Locate the cell with the specified text and output its (X, Y) center coordinate. 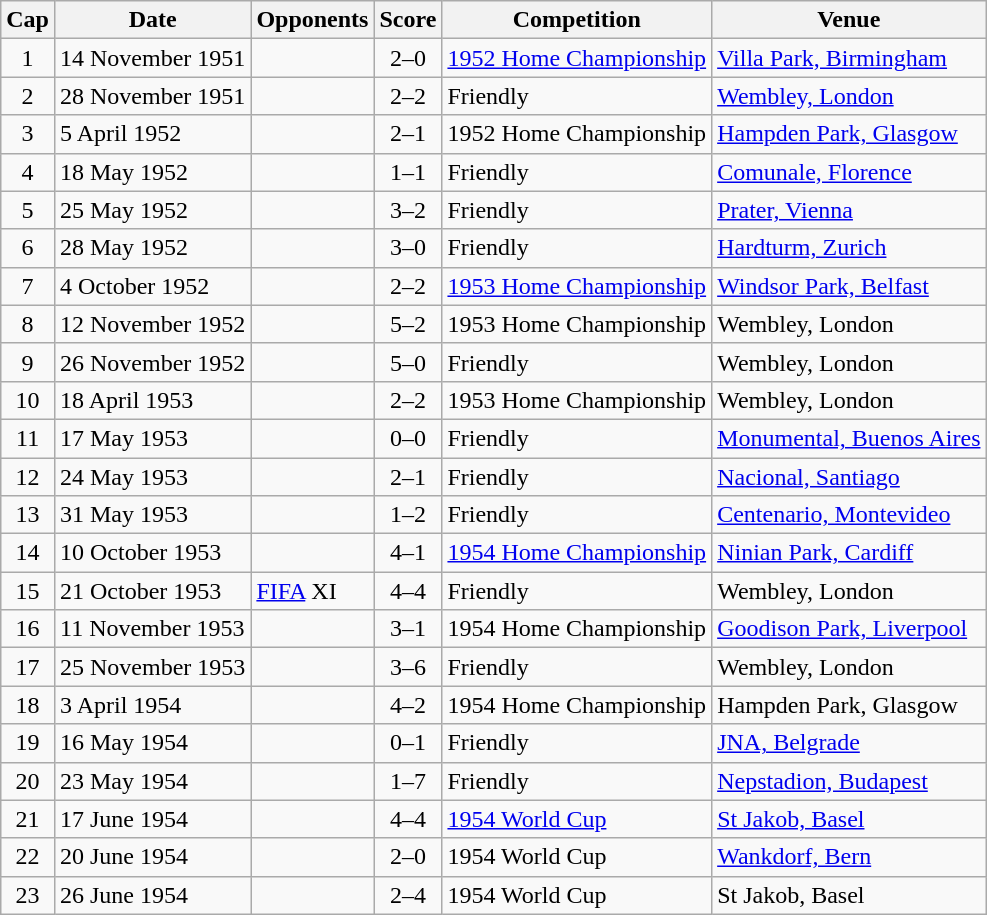
3 (28, 134)
12 November 1952 (152, 324)
14 (28, 553)
1 (28, 58)
4 (28, 172)
26 June 1954 (152, 895)
21 (28, 819)
7 (28, 286)
18 April 1953 (152, 400)
1–1 (408, 172)
19 (28, 743)
Venue (849, 20)
26 November 1952 (152, 362)
Monumental, Buenos Aires (849, 438)
17 June 1954 (152, 819)
14 November 1951 (152, 58)
Cap (28, 20)
JNA, Belgrade (849, 743)
Villa Park, Birmingham (849, 58)
23 (28, 895)
2–4 (408, 895)
0–0 (408, 438)
Hardturm, Zurich (849, 248)
3–6 (408, 667)
Opponents (312, 20)
Competition (577, 20)
2 (28, 96)
5 (28, 210)
Wankdorf, Bern (849, 857)
24 May 1953 (152, 477)
8 (28, 324)
Centenario, Montevideo (849, 515)
3–1 (408, 629)
Score (408, 20)
28 November 1951 (152, 96)
17 May 1953 (152, 438)
23 May 1954 (152, 781)
20 (28, 781)
5–2 (408, 324)
16 (28, 629)
31 May 1953 (152, 515)
3 April 1954 (152, 705)
10 October 1953 (152, 553)
20 June 1954 (152, 857)
Ninian Park, Cardiff (849, 553)
18 May 1952 (152, 172)
9 (28, 362)
1–2 (408, 515)
17 (28, 667)
5 April 1952 (152, 134)
Nacional, Santiago (849, 477)
1–7 (408, 781)
28 May 1952 (152, 248)
Comunale, Florence (849, 172)
Date (152, 20)
22 (28, 857)
4–2 (408, 705)
18 (28, 705)
3–0 (408, 248)
16 May 1954 (152, 743)
FIFA XI (312, 591)
Goodison Park, Liverpool (849, 629)
4–1 (408, 553)
5–0 (408, 362)
25 May 1952 (152, 210)
11 November 1953 (152, 629)
25 November 1953 (152, 667)
6 (28, 248)
13 (28, 515)
11 (28, 438)
10 (28, 400)
21 October 1953 (152, 591)
3–2 (408, 210)
Nepstadion, Budapest (849, 781)
12 (28, 477)
4 October 1952 (152, 286)
15 (28, 591)
Prater, Vienna (849, 210)
Windsor Park, Belfast (849, 286)
0–1 (408, 743)
